Return [x, y] of the center of cell containing provided text 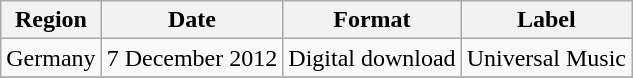
Germany [51, 58]
7 December 2012 [192, 58]
Date [192, 20]
Label [546, 20]
Universal Music [546, 58]
Region [51, 20]
Format [372, 20]
Digital download [372, 58]
